Determine the [x, y] coordinate at the center of the cell enclosing the given text.  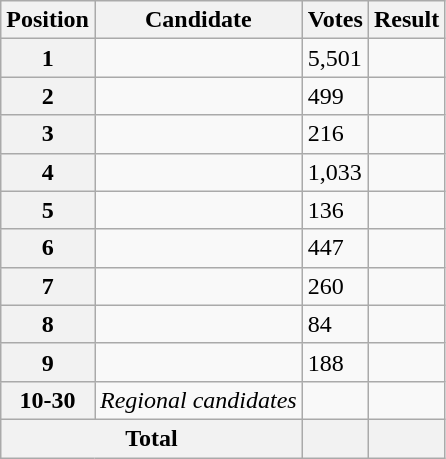
216 [335, 134]
1 [48, 58]
Candidate [198, 20]
Result [406, 20]
1,033 [335, 172]
260 [335, 286]
10-30 [48, 400]
6 [48, 248]
136 [335, 210]
Votes [335, 20]
3 [48, 134]
84 [335, 324]
5 [48, 210]
4 [48, 172]
8 [48, 324]
447 [335, 248]
188 [335, 362]
499 [335, 96]
9 [48, 362]
7 [48, 286]
Position [48, 20]
Regional candidates [198, 400]
2 [48, 96]
Total [152, 438]
5,501 [335, 58]
